Capture the cell that displays the provided text and extract its [X, Y] central coordinate. 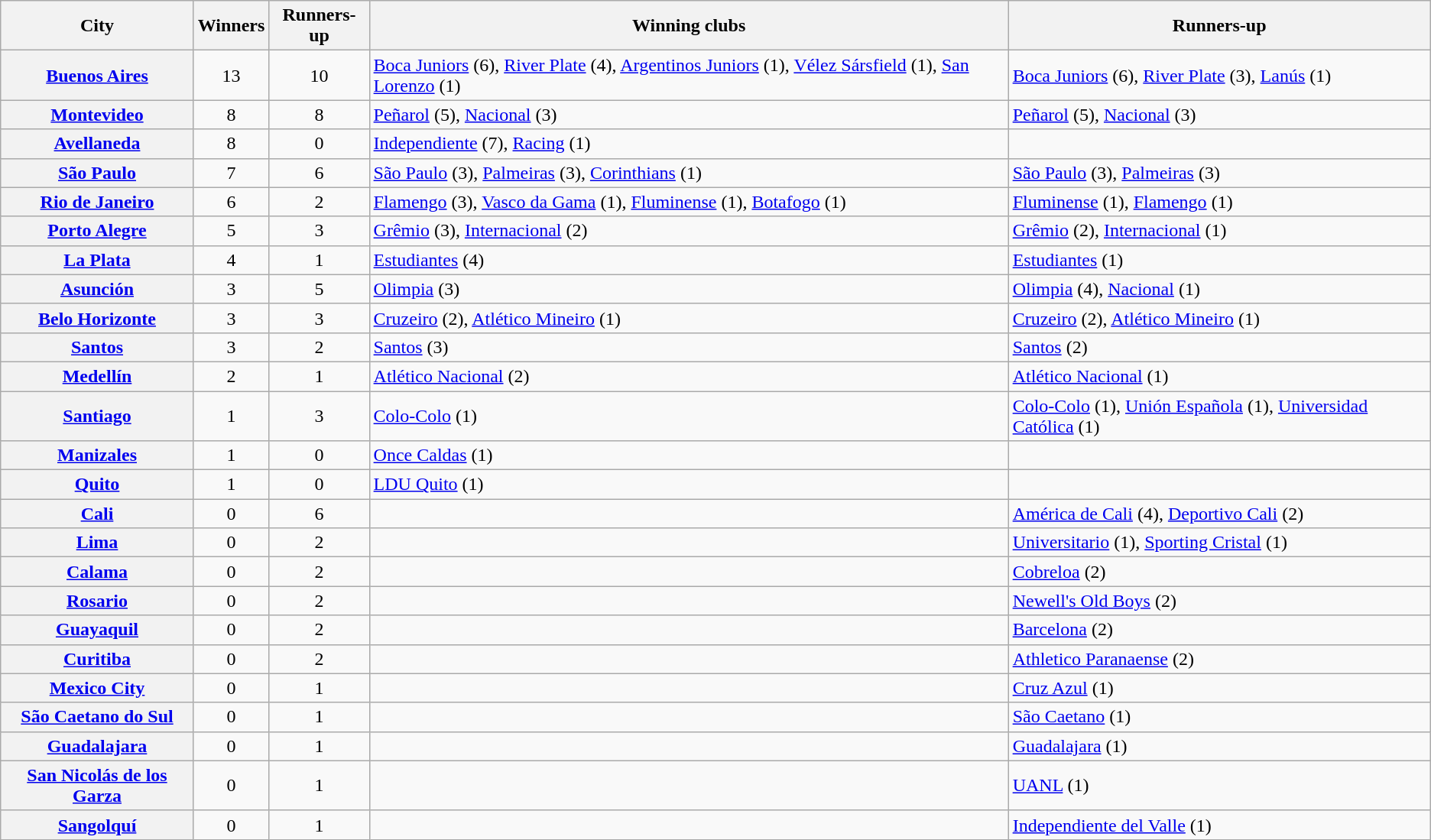
Barcelona (2) [1219, 630]
Santos (3) [689, 347]
Independiente del Valle (1) [1219, 825]
Medellín [97, 376]
Winning clubs [689, 26]
Asunción [97, 289]
UANL (1) [1219, 786]
Buenos Aires [97, 75]
Curitiba [97, 659]
Grêmio (3), Internacional (2) [689, 231]
Grêmio (2), Internacional (1) [1219, 231]
LDU Quito (1) [689, 485]
Once Caldas (1) [689, 456]
Colo-Colo (1), Unión Española (1), Universidad Católica (1) [1219, 416]
Santiago [97, 416]
Manizales [97, 456]
Montevideo [97, 115]
Flamengo (3), Vasco da Gama (1), Fluminense (1), Botafogo (1) [689, 202]
Estudiantes (4) [689, 260]
Mexico City [97, 688]
São Paulo [97, 173]
7 [231, 173]
Boca Juniors (6), River Plate (3), Lanús (1) [1219, 75]
São Caetano do Sul [97, 717]
São Caetano (1) [1219, 717]
Guadalajara [97, 746]
Estudiantes (1) [1219, 260]
La Plata [97, 260]
São Paulo (3), Palmeiras (3) [1219, 173]
Olimpia (4), Nacional (1) [1219, 289]
Rosario [97, 601]
São Paulo (3), Palmeiras (3), Corinthians (1) [689, 173]
Athletico Paranaense (2) [1219, 659]
4 [231, 260]
10 [320, 75]
Cali [97, 514]
Guayaquil [97, 630]
Belo Horizonte [97, 318]
Lima [97, 543]
Colo-Colo (1) [689, 416]
Guadalajara (1) [1219, 746]
Atlético Nacional (2) [689, 376]
San Nicolás de los Garza [97, 786]
Newell's Old Boys (2) [1219, 601]
Boca Juniors (6), River Plate (4), Argentinos Juniors (1), Vélez Sársfield (1), San Lorenzo (1) [689, 75]
Avellaneda [97, 144]
Calama [97, 572]
Rio de Janeiro [97, 202]
Olimpia (3) [689, 289]
Sangolquí [97, 825]
Santos [97, 347]
Quito [97, 485]
Atlético Nacional (1) [1219, 376]
Santos (2) [1219, 347]
City [97, 26]
Independiente (7), Racing (1) [689, 144]
13 [231, 75]
Fluminense (1), Flamengo (1) [1219, 202]
América de Cali (4), Deportivo Cali (2) [1219, 514]
Cobreloa (2) [1219, 572]
Universitario (1), Sporting Cristal (1) [1219, 543]
Cruz Azul (1) [1219, 688]
Porto Alegre [97, 231]
Winners [231, 26]
